Return the [x, y] coordinate for the center point of the cell that contains the specified text.  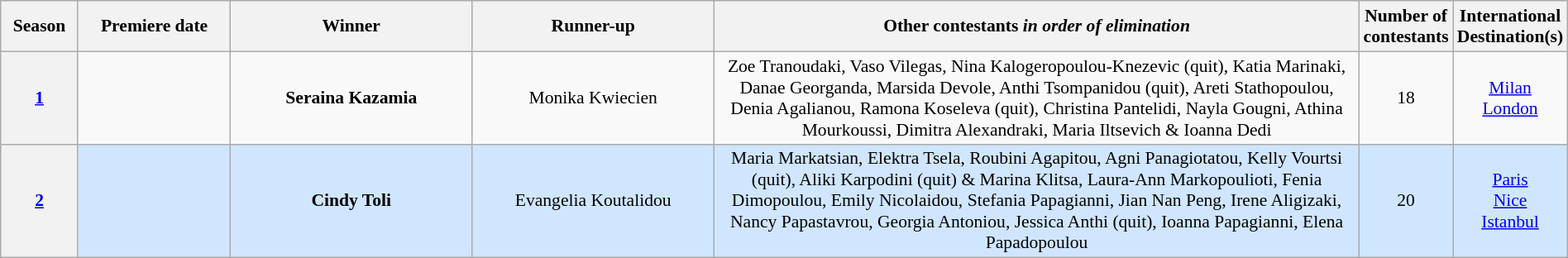
Number of contestants [1406, 26]
1 [40, 98]
Monika Kwiecien [594, 98]
Runner-up [594, 26]
Other contestants in order of elimination [1037, 26]
Winner [351, 26]
International Destination(s) [1510, 26]
Seraina Kazamia [351, 98]
18 [1406, 98]
Cindy Toli [351, 201]
MilanLondon [1510, 98]
20 [1406, 201]
Premiere date [154, 26]
ParisNiceIstanbul [1510, 201]
Evangelia Koutalidou [594, 201]
Season [40, 26]
2 [40, 201]
